Pinpoint the cell where the given text exists, returning its [x, y] midpoint coordinate. 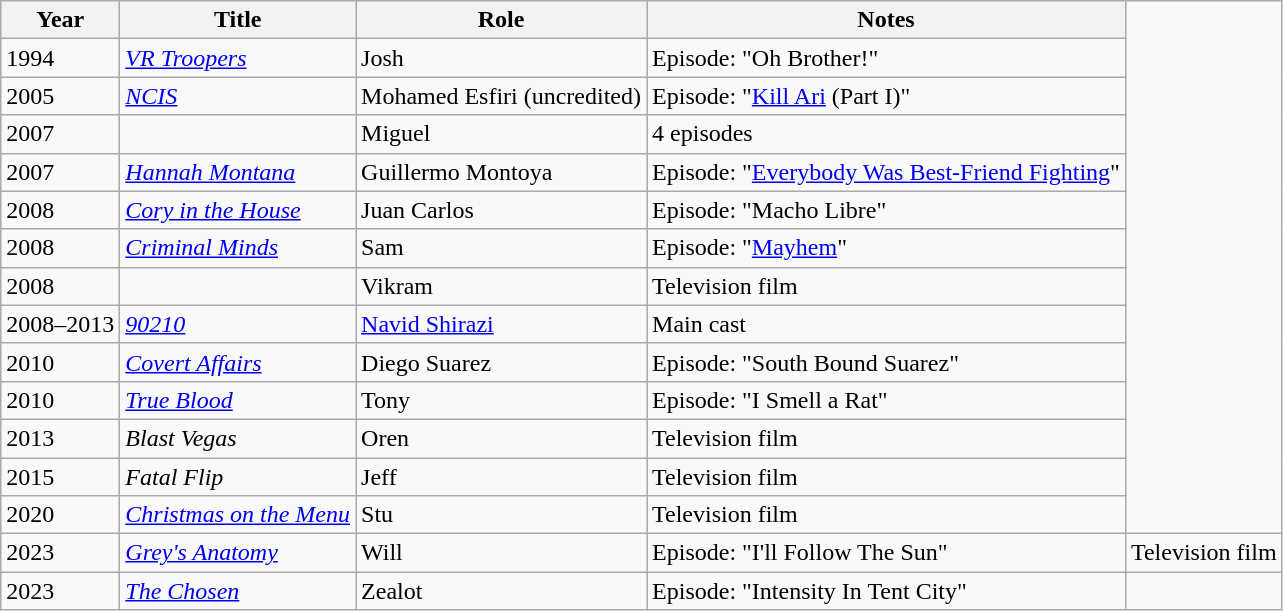
The Chosen [238, 591]
Hannah Montana [238, 172]
Vikram [502, 286]
Will [502, 553]
Zealot [502, 591]
Fatal Flip [238, 477]
Episode: "Kill Ari (Part I)" [886, 96]
Episode: "South Bound Suarez" [886, 362]
Episode: "I'll Follow The Sun" [886, 553]
Episode: "Everybody Was Best-Friend Fighting" [886, 172]
4 episodes [886, 134]
VR Troopers [238, 58]
Role [502, 20]
Miguel [502, 134]
Episode: "Mayhem" [886, 248]
1994 [60, 58]
Josh [502, 58]
2020 [60, 515]
Jeff [502, 477]
Diego Suarez [502, 362]
Oren [502, 438]
90210 [238, 324]
Title [238, 20]
Episode: "I Smell a Rat" [886, 400]
Episode: "Oh Brother!" [886, 58]
Grey's Anatomy [238, 553]
Juan Carlos [502, 210]
Stu [502, 515]
Mohamed Esfiri (uncredited) [502, 96]
Main cast [886, 324]
2008–2013 [60, 324]
2005 [60, 96]
Tony [502, 400]
Blast Vegas [238, 438]
Navid Shirazi [502, 324]
Guillermo Montoya [502, 172]
2013 [60, 438]
Covert Affairs [238, 362]
Christmas on the Menu [238, 515]
Cory in the House [238, 210]
Episode: "Macho Libre" [886, 210]
Episode: "Intensity In Tent City" [886, 591]
Sam [502, 248]
True Blood [238, 400]
Notes [886, 20]
2015 [60, 477]
Year [60, 20]
NCIS [238, 96]
Criminal Minds [238, 248]
